For the text-containing cell, return its midpoint in [x, y] coordinate format. 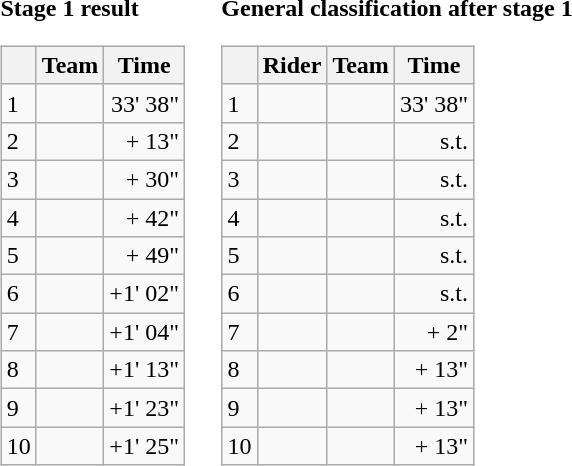
+ 49" [144, 256]
+1' 25" [144, 446]
+1' 04" [144, 332]
+ 30" [144, 179]
+1' 13" [144, 370]
+ 2" [434, 332]
Rider [292, 65]
+ 42" [144, 217]
+1' 02" [144, 294]
+1' 23" [144, 408]
